Capture the cell that displays the provided text and extract its [X, Y] central coordinate. 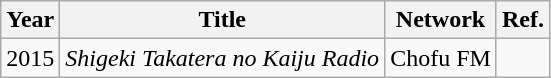
2015 [30, 58]
Ref. [522, 20]
Shigeki Takatera no Kaiju Radio [222, 58]
Network [441, 20]
Title [222, 20]
Chofu FM [441, 58]
Year [30, 20]
